For the text-containing cell, return its midpoint in (X, Y) coordinate format. 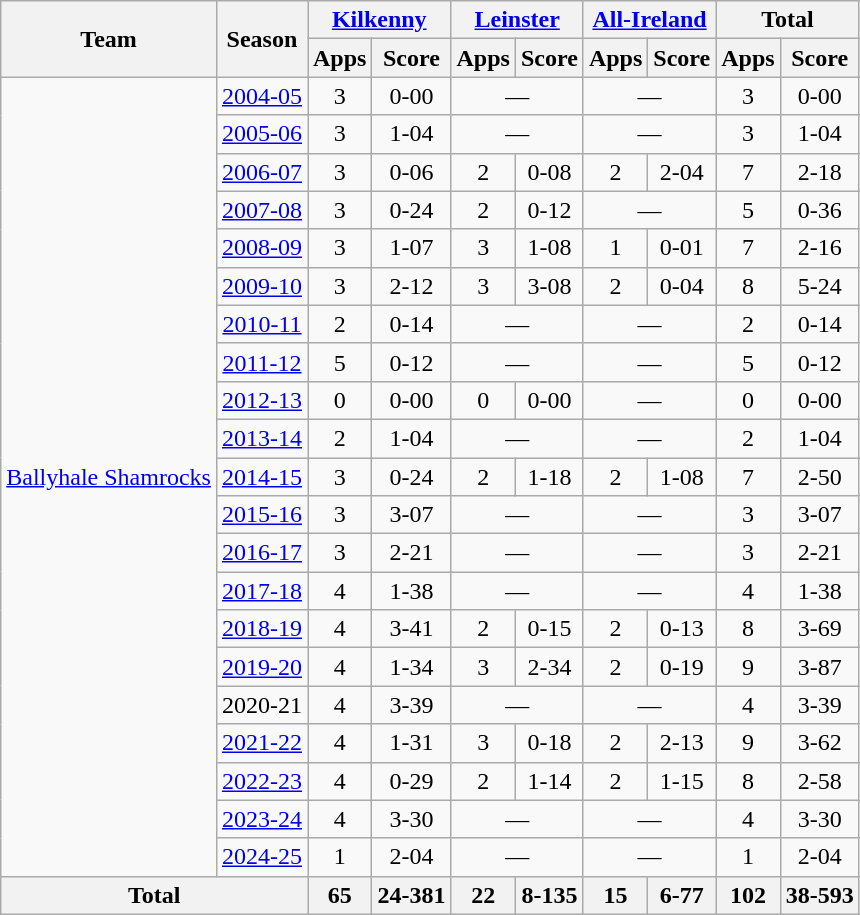
65 (340, 895)
2004-05 (262, 96)
1-07 (412, 248)
8-135 (549, 895)
2014-15 (262, 477)
0-13 (682, 629)
3-69 (820, 629)
0-08 (549, 172)
2-34 (549, 667)
5-24 (820, 286)
1-31 (412, 743)
2012-13 (262, 400)
1-15 (682, 781)
All-Ireland (649, 20)
2024-25 (262, 857)
2017-18 (262, 591)
2023-24 (262, 819)
Kilkenny (380, 20)
2006-07 (262, 172)
2019-20 (262, 667)
Ballyhale Shamrocks (109, 476)
6-77 (682, 895)
102 (748, 895)
1-14 (549, 781)
2-50 (820, 477)
Team (109, 39)
2005-06 (262, 134)
2020-21 (262, 705)
3-62 (820, 743)
2022-23 (262, 781)
1-18 (549, 477)
2-58 (820, 781)
2-13 (682, 743)
0-19 (682, 667)
3-87 (820, 667)
2018-19 (262, 629)
0-01 (682, 248)
1-34 (412, 667)
0-36 (820, 210)
3-41 (412, 629)
22 (483, 895)
2-12 (412, 286)
2016-17 (262, 553)
2011-12 (262, 362)
0-06 (412, 172)
2007-08 (262, 210)
0-18 (549, 743)
15 (615, 895)
Season (262, 39)
2013-14 (262, 438)
3-08 (549, 286)
2010-11 (262, 324)
24-381 (412, 895)
Leinster (517, 20)
2-16 (820, 248)
2-18 (820, 172)
2021-22 (262, 743)
0-04 (682, 286)
2015-16 (262, 515)
0-15 (549, 629)
2008-09 (262, 248)
38-593 (820, 895)
2009-10 (262, 286)
0-29 (412, 781)
